Identify which cell holds the provided text, then report its [X, Y] central coordinate. 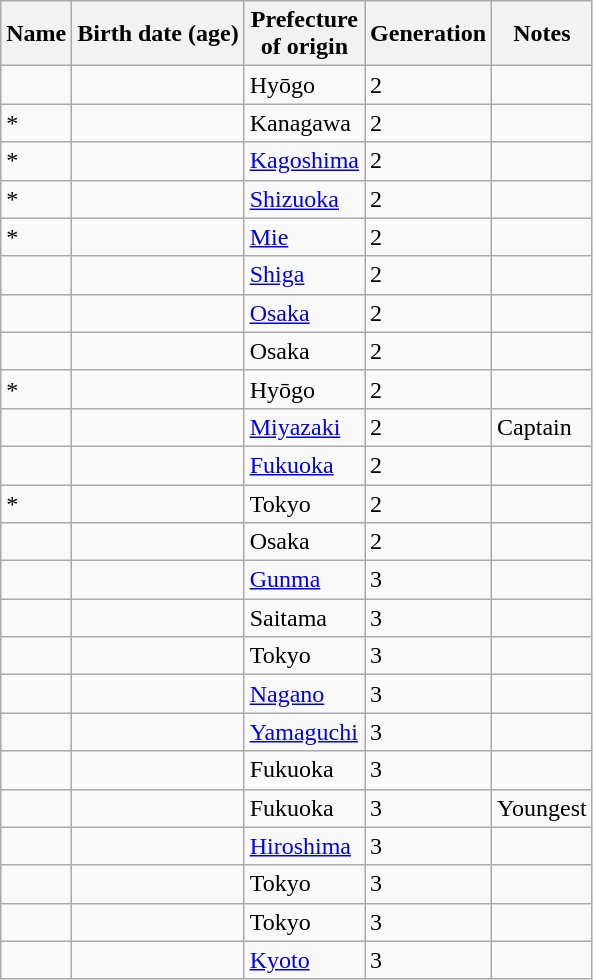
Youngest [542, 808]
Miyazaki [304, 427]
Kanagawa [304, 123]
Hiroshima [304, 846]
Yamaguchi [304, 732]
Name [36, 34]
Saitama [304, 618]
Birth date (age) [158, 34]
Shizuoka [304, 199]
Shiga [304, 275]
Gunma [304, 580]
Mie [304, 237]
Kyoto [304, 960]
Nagano [304, 694]
Kagoshima [304, 161]
Generation [428, 34]
Captain [542, 427]
Notes [542, 34]
Prefectureof origin [304, 34]
